Locate the cell with the specified text and output its (x, y) center coordinate. 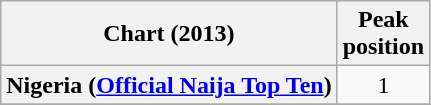
Peak position (383, 34)
Chart (2013) (169, 34)
1 (383, 85)
Nigeria (Official Naija Top Ten) (169, 85)
